Pinpoint the cell where the given text exists, returning its (X, Y) midpoint coordinate. 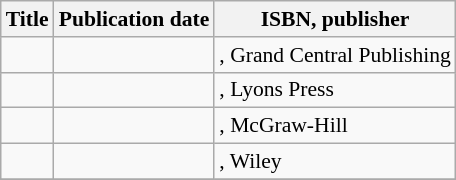
ISBN, publisher (335, 19)
, McGraw-Hill (335, 126)
Publication date (134, 19)
, Wiley (335, 162)
Title (28, 19)
, Lyons Press (335, 90)
, Grand Central Publishing (335, 55)
